Determine the (X, Y) coordinate at the center of the cell enclosing the given text.  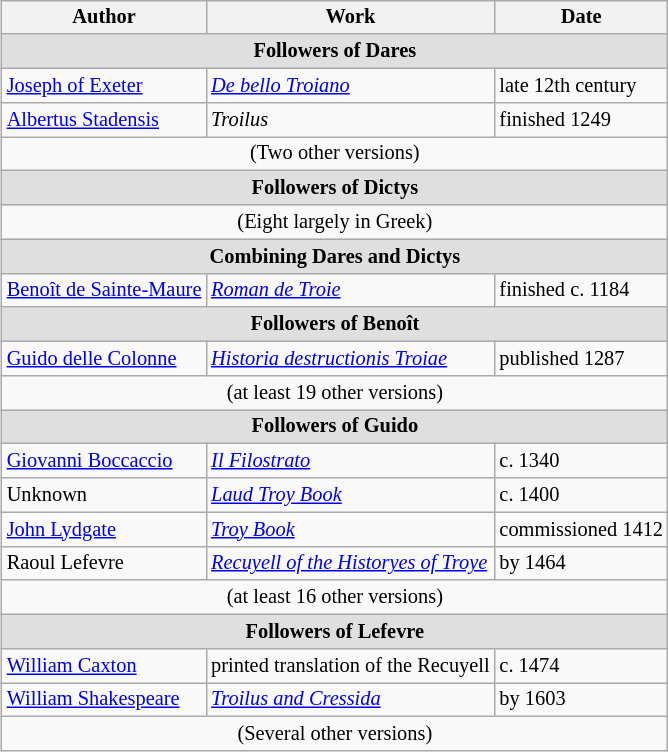
Il Filostrato (350, 461)
c. 1400 (582, 495)
Followers of Lefevre (335, 631)
Combining Dares and Dictys (335, 256)
Troilus (350, 120)
Raoul Lefevre (104, 563)
Author (104, 17)
Giovanni Boccaccio (104, 461)
Unknown (104, 495)
finished c. 1184 (582, 290)
by 1464 (582, 563)
printed translation of the Recuyell (350, 666)
finished 1249 (582, 120)
Troilus and Cressida (350, 700)
late 12th century (582, 85)
(at least 19 other versions) (335, 393)
(Several other versions) (335, 734)
William Caxton (104, 666)
Work (350, 17)
Guido delle Colonne (104, 358)
commissioned 1412 (582, 529)
by 1603 (582, 700)
Followers of Dictys (335, 188)
Historia destructionis Troiae (350, 358)
Albertus Stadensis (104, 120)
Followers of Benoît (335, 324)
Troy Book (350, 529)
(at least 16 other versions) (335, 597)
(Two other versions) (335, 154)
(Eight largely in Greek) (335, 222)
c. 1474 (582, 666)
Followers of Guido (335, 427)
Laud Troy Book (350, 495)
Roman de Troie (350, 290)
Benoît de Sainte-Maure (104, 290)
Joseph of Exeter (104, 85)
William Shakespeare (104, 700)
Followers of Dares (335, 51)
Recuyell of the Historyes of Troye (350, 563)
published 1287 (582, 358)
Date (582, 17)
John Lydgate (104, 529)
De bello Troiano (350, 85)
c. 1340 (582, 461)
